Pinpoint the cell where the given text exists, returning its [x, y] midpoint coordinate. 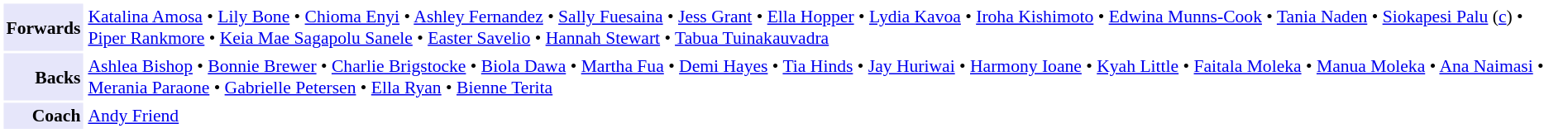
Andy Friend [825, 116]
Coach [43, 116]
Backs [43, 76]
Forwards [43, 26]
